Return [x, y] of the center of cell containing provided text 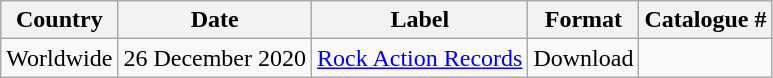
Catalogue # [706, 20]
Download [584, 58]
Worldwide [60, 58]
Format [584, 20]
26 December 2020 [215, 58]
Rock Action Records [420, 58]
Label [420, 20]
Date [215, 20]
Country [60, 20]
